For the text-containing cell, return its midpoint in (x, y) coordinate format. 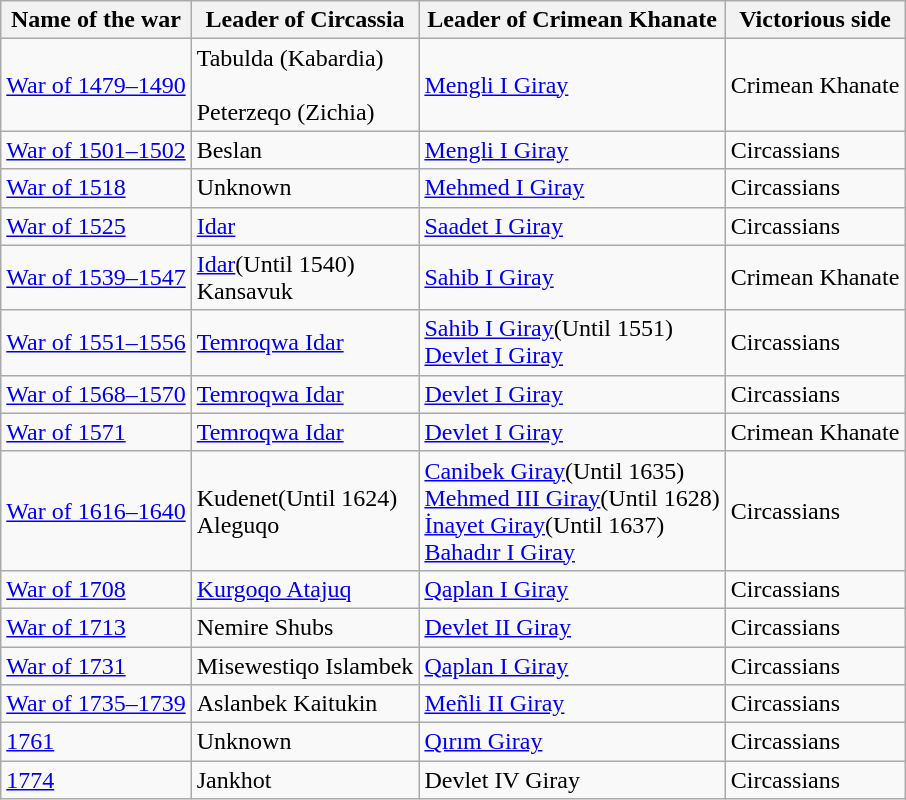
Leader of Circassia (305, 20)
1774 (96, 780)
Aslanbek Kaitukin (305, 704)
Idar(Until 1540)Kansavuk (305, 278)
War of 1551–1556 (96, 342)
Nemire Shubs (305, 627)
Kurgoqo Atajuq (305, 589)
Misewestiqo Islambek (305, 665)
War of 1539–1547 (96, 278)
Qırım Giray (572, 742)
War of 1501–1502 (96, 150)
Meñli II Giray (572, 704)
Tabulda (Kabardia)Peterzeqo (Zichia) (305, 85)
War of 1568–1570 (96, 394)
Sahib I Giray(Until 1551)Devlet I Giray (572, 342)
War of 1518 (96, 188)
Devlet IV Giray (572, 780)
Beslan (305, 150)
1761 (96, 742)
Mehmed I Giray (572, 188)
Jankhot (305, 780)
War of 1571 (96, 432)
War of 1731 (96, 665)
Leader of Crimean Khanate (572, 20)
Kudenet(Until 1624)Aleguqo (305, 510)
Victorious side (815, 20)
War of 1713 (96, 627)
Name of the war (96, 20)
War of 1735–1739 (96, 704)
War of 1708 (96, 589)
Canibek Giray(Until 1635)Mehmed III Giray(Until 1628)İnayet Giray(Until 1637)Bahadır I Giray (572, 510)
War of 1525 (96, 226)
War of 1479–1490 (96, 85)
Idar (305, 226)
Devlet II Giray (572, 627)
War of 1616–1640 (96, 510)
Saadet I Giray (572, 226)
Sahib I Giray (572, 278)
